Capture the cell that displays the provided text and extract its [x, y] central coordinate. 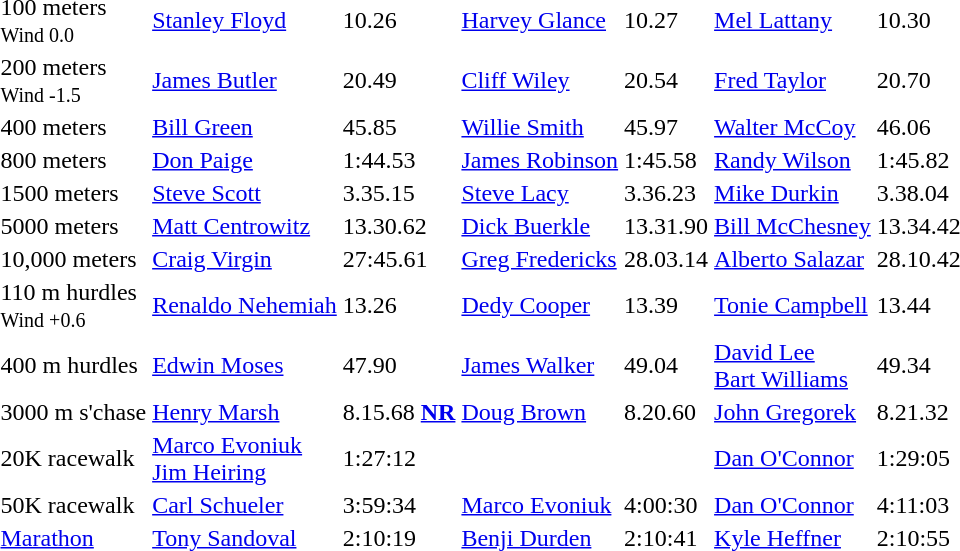
20.49 [399, 80]
Walter McCoy [793, 127]
45.97 [666, 127]
27:45.61 [399, 259]
Willie Smith [540, 127]
Matt Centrowitz [245, 226]
Dick Buerkle [540, 226]
13.26 [399, 306]
Marco EvoniukJim Heiring [245, 458]
Edwin Moses [245, 366]
Tonie Campbell [793, 306]
4:00:30 [666, 505]
Cliff Wiley [540, 80]
John Gregorek [793, 412]
Doug Brown [540, 412]
Renaldo Nehemiah [245, 306]
47.90 [399, 366]
13.39 [666, 306]
Steve Lacy [540, 193]
1:27:12 [399, 458]
8.15.68 NR [399, 412]
3.36.23 [666, 193]
Marco Evoniuk [540, 505]
Bill Green [245, 127]
Bill McChesney [793, 226]
James Walker [540, 366]
Mike Durkin [793, 193]
David Lee Bart Williams [793, 366]
James Butler [245, 80]
James Robinson [540, 160]
8.20.60 [666, 412]
Steve Scott [245, 193]
3:59:34 [399, 505]
Fred Taylor [793, 80]
Henry Marsh [245, 412]
Carl Schueler [245, 505]
49.04 [666, 366]
13.30.62 [399, 226]
20.54 [666, 80]
Don Paige [245, 160]
Craig Virgin [245, 259]
Greg Fredericks [540, 259]
3.35.15 [399, 193]
1:44.53 [399, 160]
1:45.58 [666, 160]
Alberto Salazar [793, 259]
Dedy Cooper [540, 306]
13.31.90 [666, 226]
45.85 [399, 127]
Randy Wilson [793, 160]
28.03.14 [666, 259]
